Detect which cell encompasses the target text, then output its [X, Y] center coordinate. 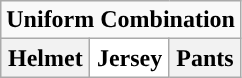
Jersey [130, 58]
Pants [204, 58]
Helmet [46, 58]
Uniform Combination [121, 20]
